Scan for the cell matching the given text and deliver its (X, Y) coordinate at center. 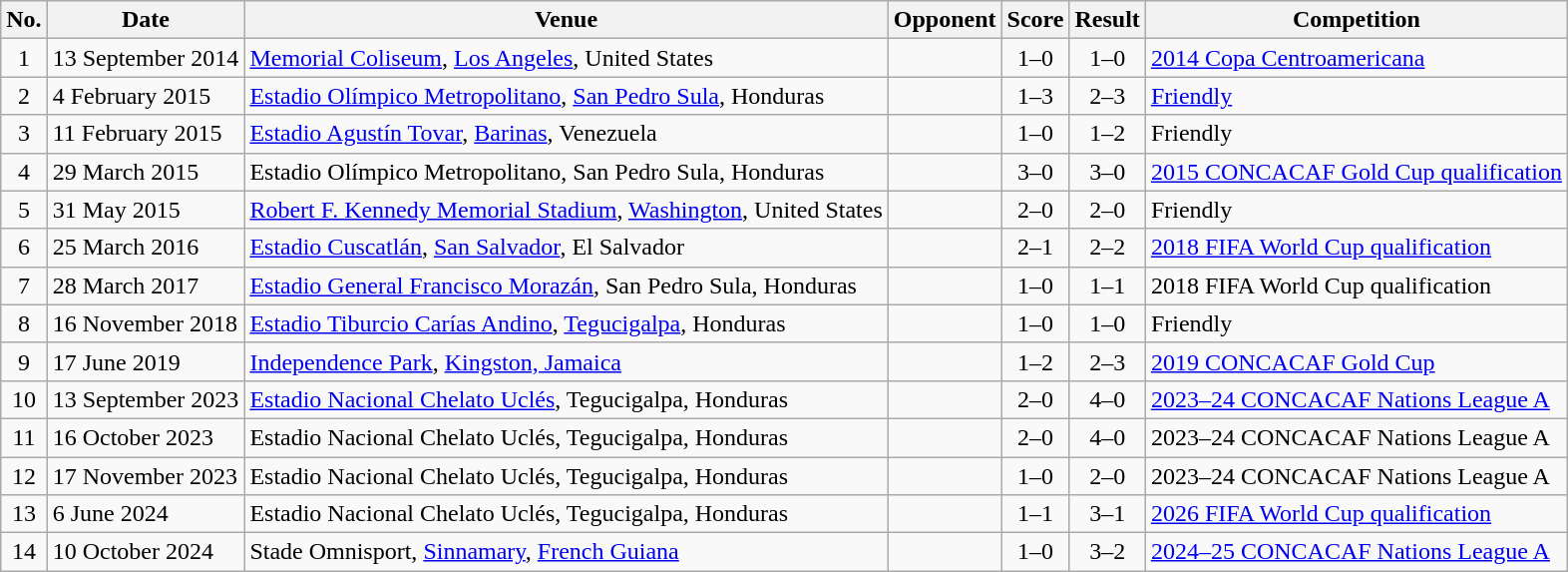
Date (146, 20)
3–1 (1107, 514)
7 (24, 286)
Independence Park, Kingston, Jamaica (567, 361)
Opponent (945, 20)
Result (1107, 20)
2014 Copa Centroamericana (1357, 58)
Estadio Cuscatlán, San Salvador, El Salvador (567, 248)
2015 CONCACAF Gold Cup qualification (1357, 172)
28 March 2017 (146, 286)
10 October 2024 (146, 552)
1–3 (1035, 96)
13 September 2023 (146, 399)
6 (24, 248)
Venue (567, 20)
14 (24, 552)
10 (24, 399)
No. (24, 20)
31 May 2015 (146, 210)
Score (1035, 20)
13 September 2014 (146, 58)
5 (24, 210)
6 June 2024 (146, 514)
12 (24, 476)
2024–25 CONCACAF Nations League A (1357, 552)
Estadio Tiburcio Carías Andino, Tegucigalpa, Honduras (567, 323)
17 June 2019 (146, 361)
4 (24, 172)
3 (24, 134)
Robert F. Kennedy Memorial Stadium, Washington, United States (567, 210)
8 (24, 323)
17 November 2023 (146, 476)
Estadio Agustín Tovar, Barinas, Venezuela (567, 134)
1 (24, 58)
29 March 2015 (146, 172)
11 (24, 437)
25 March 2016 (146, 248)
2019 CONCACAF Gold Cup (1357, 361)
4 February 2015 (146, 96)
16 November 2018 (146, 323)
13 (24, 514)
3–2 (1107, 552)
Memorial Coliseum, Los Angeles, United States (567, 58)
Stade Omnisport, Sinnamary, French Guiana (567, 552)
Competition (1357, 20)
2 (24, 96)
16 October 2023 (146, 437)
2–1 (1035, 248)
2026 FIFA World Cup qualification (1357, 514)
Estadio General Francisco Morazán, San Pedro Sula, Honduras (567, 286)
11 February 2015 (146, 134)
9 (24, 361)
2–2 (1107, 248)
